Search for the cell housing the specified text and yield its (x, y) center coordinate. 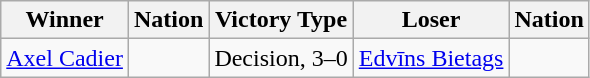
Axel Cadier (65, 58)
Winner (65, 20)
Loser (431, 20)
Edvīns Bietags (431, 58)
Decision, 3–0 (281, 58)
Victory Type (281, 20)
